For the text-containing cell, return its midpoint in (x, y) coordinate format. 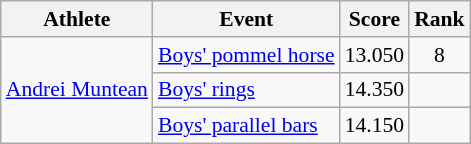
Andrei Muntean (77, 90)
14.350 (374, 90)
Event (246, 19)
8 (440, 55)
Boys' pommel horse (246, 55)
13.050 (374, 55)
Score (374, 19)
Boys' parallel bars (246, 126)
Rank (440, 19)
Athlete (77, 19)
14.150 (374, 126)
Boys' rings (246, 90)
